Determine the [x, y] coordinate at the center of the cell enclosing the given text.  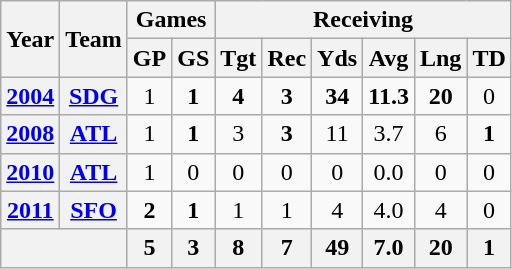
SFO [94, 210]
2011 [30, 210]
Avg [389, 58]
GP [149, 58]
2010 [30, 172]
Year [30, 39]
Yds [338, 58]
7.0 [389, 248]
8 [238, 248]
SDG [94, 96]
3.7 [389, 134]
Rec [287, 58]
5 [149, 248]
2008 [30, 134]
Games [170, 20]
6 [440, 134]
0.0 [389, 172]
Lng [440, 58]
11.3 [389, 96]
2 [149, 210]
GS [194, 58]
11 [338, 134]
34 [338, 96]
2004 [30, 96]
4.0 [389, 210]
Team [94, 39]
Tgt [238, 58]
7 [287, 248]
49 [338, 248]
TD [489, 58]
Receiving [363, 20]
